Scan for the cell matching the given text and deliver its (x, y) coordinate at center. 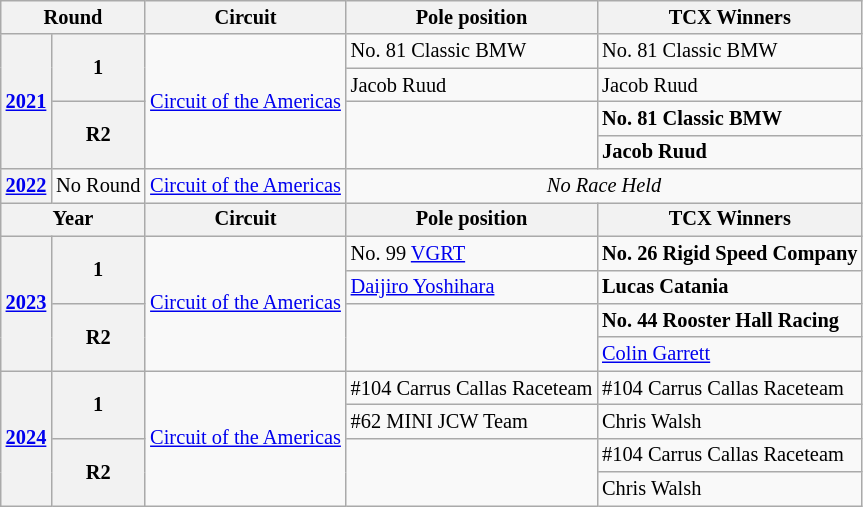
2023 (26, 304)
2021 (26, 102)
No. 99 VGRT (472, 253)
No Round (98, 186)
No. 44 Rooster Hall Racing (730, 320)
Colin Garrett (730, 354)
No Race Held (604, 186)
No. 26 Rigid Speed Company (730, 253)
2022 (26, 186)
Year (74, 219)
Daijiro Yoshihara (472, 287)
2024 (26, 438)
Round (74, 17)
Lucas Catania (730, 287)
#62 MINI JCW Team (472, 421)
